Search for the cell housing the specified text and yield its (X, Y) center coordinate. 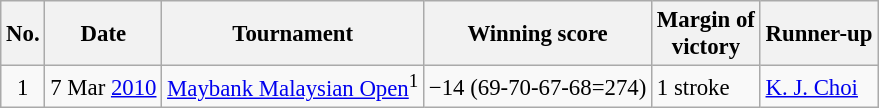
Runner-up (818, 34)
Maybank Malaysian Open1 (293, 87)
1 stroke (706, 87)
Date (104, 34)
7 Mar 2010 (104, 87)
Winning score (538, 34)
Tournament (293, 34)
1 (23, 87)
Margin ofvictory (706, 34)
No. (23, 34)
K. J. Choi (818, 87)
−14 (69-70-67-68=274) (538, 87)
